Capture the cell that displays the provided text and extract its (x, y) central coordinate. 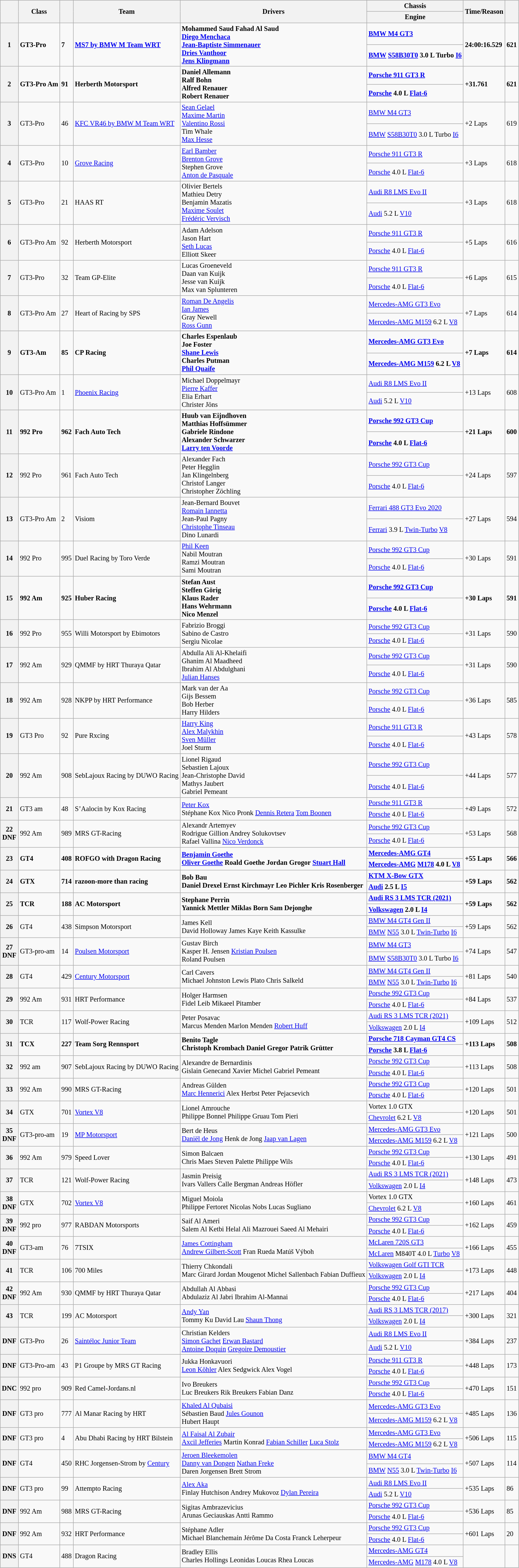
Volkswagen Golf GTI TCR (415, 1265)
29 (9, 999)
930 (67, 1293)
35DNF (9, 1135)
Bert de Heus Daniël de Jong Henk de Jong Jaap van Lagen (274, 1135)
Team Sorg Rennsport (127, 1044)
Alexandr Artemyev Rodrigue Gillion Andrey Solukovtsev Rafael Vallina Nico Verdonck (274, 834)
+27 Laps (484, 519)
+121 Laps (484, 1135)
908 (67, 775)
30 (9, 1021)
P1 Groupe by MRS GT Racing (127, 1365)
Jean-Bernard Bouvet Romain Iannetta Jean-Paul Pagny Christophe Tinseau Dino Lunardi (274, 519)
Lionel Amrouche Philippe Bonnel Philippe Gruau Tom Pieri (274, 1112)
594 (512, 519)
Saif Al Ameri Salem Al Ketbi Helal Ali Mazrouei Saeed Al Mehairi (274, 1225)
473 (512, 1180)
Poulsen Motorsport (127, 951)
Heart of Racing by SPS (127, 313)
+109 Laps (484, 1021)
27 (67, 313)
962 (67, 432)
GT3 am (39, 808)
572 (512, 808)
Harry King Alex Malykhin Sven Müller Joel Sturm (274, 736)
91 (67, 84)
Audi 2.5 L I5 (415, 887)
455 (512, 1248)
DNS (9, 1556)
Al Faisal Al Zubair Axcil Jefferies Martin Konrad Fabian Schiller Luca Stolz (274, 1439)
151 (512, 1388)
+81 Laps (484, 976)
Ferrari 488 GT3 Evo 2020 (415, 508)
razoon-more than racing (127, 881)
28 (9, 976)
+217 Laps (484, 1293)
BMW M4 GT4 (415, 1457)
Simpson Motorsport (127, 927)
114 (512, 1464)
Attempto Racing (127, 1488)
16 (9, 633)
42DNF (9, 1293)
23 (9, 859)
James Cottingham Andrew Gilbert-Scott Fran Rueda Matúš Výboh (274, 1248)
Jeroen Bleekemolen Danny van Dongen Nathan Freke Daren Jorgensen Brett Strom (274, 1464)
Andy Yan Tommy Ku David Lau Shaun Thong (274, 1316)
41 (9, 1271)
+31.761 (484, 84)
616 (512, 242)
+300 Laps (484, 1316)
+506 Laps (484, 1439)
S’Aalocin by Kox Racing (127, 808)
34 (9, 1112)
929 (67, 665)
Engine (415, 17)
988 (67, 1511)
Sigitas Ambrazevicius Arunas Geciauskas Antti Rammo (274, 1511)
24:00:16.529 (484, 45)
Abu Dhabi Racing by HRT Bilstein (127, 1439)
106 (67, 1271)
+44 Laps (484, 775)
Charles Espenlaub Joe Foster Shane Lewis Charles Putman Phil Quaife (274, 353)
537 (512, 999)
KFC VR46 by BMW M Team WRT (127, 124)
27DNF (9, 951)
RABDAN Motorsports (127, 1225)
MP Motorsport (127, 1135)
321 (512, 1316)
25 (9, 904)
+173 Laps (484, 1271)
404 (512, 1293)
3 (9, 124)
Holger Harmsen Fidel Leib Mikaeel Pitamber (274, 999)
Century Motorsport (127, 976)
+160 Laps (484, 1203)
Al Manar Racing by HRT (127, 1413)
+43 Laps (484, 736)
46 (67, 124)
Team (127, 11)
Stephane Perrin Yannick Mettler Miklas Born Sam Dejonghe (274, 904)
585 (512, 701)
701 (67, 1112)
979 (67, 1157)
568 (512, 834)
+21 Laps (484, 432)
597 (512, 475)
Olivier Bertels Mathieu Detry Benjamin Mazatis Maxime Soulet Frédéric Vervisch (274, 203)
GT3-Pro-am (39, 1365)
+485 Laps (484, 1413)
40DNF (9, 1248)
Red Camel-Jordans.nl (127, 1388)
Benjamin Goethe Oliver Goethe Roald Goethe Jordan Grogor Stuart Hall (274, 859)
Peter Kox Stéphane Kox Nico Pronk Dennis Retera Tom Boonen (274, 808)
Time/Reason (484, 11)
Alexander Fach Peter Hegglin Jan Klingelnberg Christof Langer Christopher Zöchling (274, 475)
+470 Laps (484, 1388)
+36 Laps (484, 701)
RHC Jorgensen-Strom by Century (127, 1464)
931 (67, 999)
Andreas Gülden Marc Hennerici Alex Herbst Peter Pejacsevich (274, 1089)
+130 Laps (484, 1157)
7TSIX (127, 1248)
MS7 by BMW M Team WRT (127, 45)
McLaren M840T 4.0 L Turbo V8 (415, 1254)
117 (67, 1021)
5 (9, 203)
Abdullah Al Abbasi Abdulaziz Al Jabri Ibrahim Al-Mannai (274, 1293)
+55 Laps (484, 859)
Earl Bamber Brenton Grove Stephen Grove Anton de Pasquale (274, 163)
Thierry Chkondali Marc Girard Jordan Mougenot Michel Sallenbach Fabian Duffieux (274, 1271)
Audi RS 3 LMS TCR (2017) (415, 1310)
Bradley Ellis Charles Hollings Leonidas Loucas Rhea Loucas (274, 1556)
995 (67, 558)
38DNF (9, 1203)
31 (9, 1044)
500 (512, 1135)
Gustav Birch Kasper H. Jensen Kristian Poulsen Roland Poulsen (274, 951)
925 (67, 598)
237 (512, 1341)
615 (512, 278)
Benito Tagle Christoph Krombach Daniel Gregor Patrik Grütter (274, 1044)
Fabrizio Broggi Sabino de Castro Sergiu Nicolae (274, 633)
Daniel Allemann Ralf Bohn Alfred Renauer Robert Renauer (274, 84)
Saintéloc Junior Team (127, 1341)
702 (67, 1203)
76 (67, 1248)
Adam Adelson Jason Hart Seth Lucas Elliott Skeer (274, 242)
+601 Laps (484, 1533)
36 (9, 1157)
Jasmin Preisig Ivars Vallers Calle Bergman Andreas Höfler (274, 1180)
540 (512, 976)
Class (39, 11)
961 (67, 475)
907 (67, 1067)
Ferrari 3.9 L Twin-Turbo V8 (415, 529)
+84 Laps (484, 999)
Abdulla Ali Al-Khelaifi Ghanim Al Maadheed Ibrahim Al Abdulghani Julian Hanses (274, 665)
Alexandre de Bernardinis Gislain Genecand Xavier Michel Gabriel Pemeant (274, 1067)
+53 Laps (484, 834)
James Kell David Holloway James Kaye Keith Kassulke (274, 927)
955 (67, 633)
24 (9, 881)
+384 Laps (484, 1341)
+2 Laps (484, 124)
491 (512, 1157)
992 am (39, 1067)
461 (512, 1203)
700 Miles (127, 1271)
932 (67, 1533)
39DNF (9, 1225)
578 (512, 736)
CP Racing (127, 353)
+148 Laps (484, 1180)
408 (67, 859)
512 (512, 1021)
+13 Laps (484, 392)
11 (9, 432)
Miguel Moiola Philippe Fertoret Nicolas Nobs Lucas Sugliano (274, 1203)
Phil Keen Nabil Moutran Ramzi Moutran Sami Moutran (274, 558)
488 (67, 1556)
928 (67, 701)
48 (67, 808)
600 (512, 432)
Pure Rxcing (127, 736)
+507 Laps (484, 1464)
188 (67, 904)
Peter Posavac Marcus Menden Marlon Menden Robert Huff (274, 1021)
990 (67, 1089)
Speed Lover (127, 1157)
Sean Gelael Maxime Martin Valentino Rossi Tim Whale Max Hesse (274, 124)
450 (67, 1464)
GT3-Am (39, 353)
577 (512, 775)
McLaren 720S GT3 (415, 1242)
Lionel Rigaud Sebastien Lajoux Jean-Christophe David Mathys Jaubert Gabriel Pemeant (274, 775)
12 (9, 475)
+535 Laps (484, 1488)
Mark van der Aa Gijs Bessem Bob Herber Harry Hilders (274, 701)
+536 Laps (484, 1511)
+24 Laps (484, 475)
909 (67, 1388)
115 (512, 1439)
HAAS RT (127, 203)
Bob Bau Daniel Drexel Ernst Kirchmayr Leo Pichler Kris Rosenberger (274, 881)
547 (512, 951)
22DNF (9, 834)
Christian Kelders Simon Gachet Erwan Bastard Antoine Doquin Gregoire Demoustier (274, 1341)
Alex Aka Finlay Hutchison Andrey Mukovoz Dylan Pereira (274, 1488)
+6 Laps (484, 278)
Lucas Groeneveld Daan van Kuijk Jesse van Kuijk Max van Splunteren (274, 278)
989 (67, 834)
Stéphane Adler Michael Blanchemain Jérôme Da Costa Franck Leherpeur (274, 1533)
GT3 Pro (39, 736)
17 (9, 665)
121 (67, 1180)
6 (9, 242)
+74 Laps (484, 951)
448 (512, 1271)
429 (67, 976)
99 (67, 1488)
+5 Laps (484, 242)
Drivers (274, 11)
Roman De Angelis Ian James Gray Newell Ross Gunn (274, 313)
Duel Racing by Toro Verde (127, 558)
GT3-am (39, 1248)
173 (512, 1365)
KTM X-Bow GTX (415, 876)
Mohammed Saud Fahad Al Saud Diego Menchaca Jean-Baptiste Simmenauer Dries Vanthoor Jens Klingmann (274, 45)
Michael Doppelmayr Pierre Kaffer Elia Erhart Christer Jöns (274, 392)
Ivo Breukers Luc Breukers Rik Breukers Fabian Danz (274, 1388)
Khaled Al Qubaisi Sébastien Baud Jules Gounon Hubert Haupt (274, 1413)
ROFGO with Dragon Racing (127, 859)
+166 Laps (484, 1248)
TCX (39, 1044)
+448 Laps (484, 1365)
619 (512, 124)
8 (9, 313)
+49 Laps (484, 808)
33 (9, 1089)
Porsche 3.8 L Flat-6 (415, 1050)
459 (512, 1225)
714 (67, 881)
Stefan Aust Steffen Görig Klaus Rader Hans Wehrmann Nico Menzel (274, 598)
18 (9, 701)
Carl Cavers Michael Johnston Lewis Plato Chris Salkeld (274, 976)
DNC (9, 1388)
566 (512, 859)
Visiom (127, 519)
Dragon Racing (127, 1556)
136 (512, 1413)
15 (9, 598)
199 (67, 1316)
86 (512, 1488)
608 (512, 392)
Huber Racing (127, 598)
Chassis (415, 6)
777 (67, 1413)
NKPP by HRT Performance (127, 701)
+162 Laps (484, 1225)
Huub van Eijndhoven Matthias Hoffsümmer Gabriele Rindone Alexander Schwarzer Larry ten Voorde (274, 432)
Phoenix Racing (127, 392)
Simon Balcaen Chris Maes Steven Palette Philippe Wils (274, 1157)
9 (9, 353)
Porsche 718 Cayman GT4 CS (415, 1039)
438 (67, 927)
977 (67, 1225)
Jukka Honkavuori Leon Köhler Alex Sedgwick Alex Vogel (274, 1365)
13 (9, 519)
Willi Motorsport by Ebimotors (127, 633)
Team GP-Elite (127, 278)
Grove Racing (127, 163)
227 (67, 1044)
37 (9, 1180)
